Scan for the cell matching the given text and deliver its [X, Y] coordinate at center. 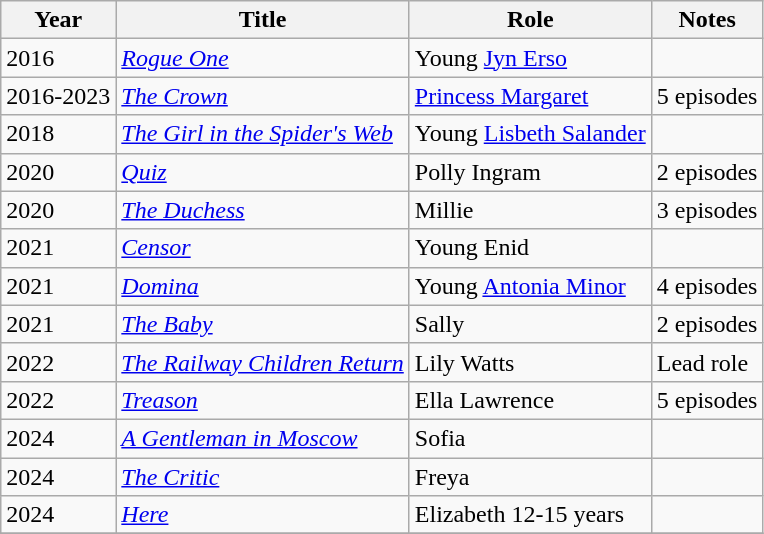
The Crown [262, 96]
Title [262, 20]
Young Enid [530, 248]
Rogue One [262, 58]
Princess Margaret [530, 96]
The Duchess [262, 210]
2016-2023 [58, 96]
Sofia [530, 438]
3 episodes [707, 210]
Polly Ingram [530, 172]
Quiz [262, 172]
4 episodes [707, 286]
The Critic [262, 477]
Sally [530, 324]
Notes [707, 20]
Domina [262, 286]
Young Jyn Erso [530, 58]
2018 [58, 134]
Young Lisbeth Salander [530, 134]
Year [58, 20]
Treason [262, 400]
Millie [530, 210]
Elizabeth 12-15 years [530, 515]
Lead role [707, 362]
The Railway Children Return [262, 362]
2016 [58, 58]
Here [262, 515]
A Gentleman in Moscow [262, 438]
Role [530, 20]
The Girl in the Spider's Web [262, 134]
Lily Watts [530, 362]
Censor [262, 248]
Freya [530, 477]
Young Antonia Minor [530, 286]
The Baby [262, 324]
Ella Lawrence [530, 400]
